Find where the given text appears and provide that cell's center as (x, y) coordinate. 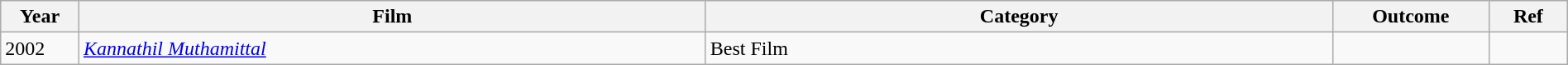
2002 (40, 48)
Best Film (1019, 48)
Category (1019, 17)
Ref (1528, 17)
Film (392, 17)
Kannathil Muthamittal (392, 48)
Outcome (1411, 17)
Year (40, 17)
